Identify which cell holds the provided text, then report its [x, y] central coordinate. 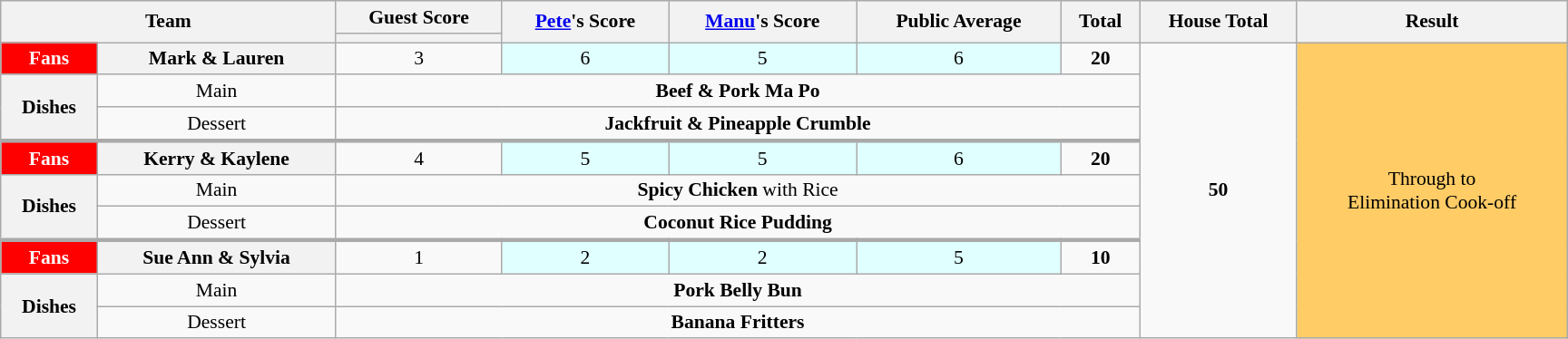
Sue Ann & Sylvia [216, 257]
Banana Fritters [738, 323]
Guest Score [419, 17]
House Total [1218, 22]
50 [1218, 190]
Team [169, 22]
Beef & Pork Ma Po [738, 92]
Through to Elimination Cook-off [1432, 190]
4 [419, 158]
Jackfruit & Pineapple Crumble [738, 123]
10 [1100, 257]
3 [419, 59]
Kerry & Kaylene [216, 158]
1 [419, 257]
Spicy Chicken with Rice [738, 190]
Manu's Score [762, 22]
Pork Belly Bun [738, 290]
Coconut Rice Pudding [738, 223]
Result [1432, 22]
Mark & Lauren [216, 59]
Pete's Score [584, 22]
Total [1100, 22]
Public Average [958, 22]
